Identify which cell holds the provided text, then report its [X, Y] central coordinate. 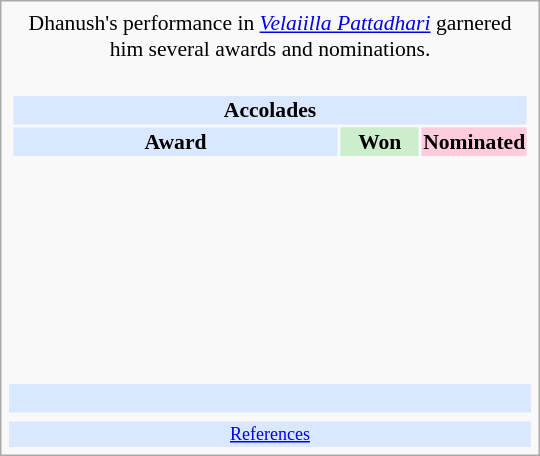
Dhanush's performance in Velaiilla Pattadhari garnered him several awards and nominations. [270, 36]
Accolades Award Won Nominated [270, 224]
References [270, 434]
Accolades [270, 110]
Won [380, 141]
Nominated [474, 141]
Award [175, 141]
